Scan for the cell matching the given text and deliver its [x, y] coordinate at center. 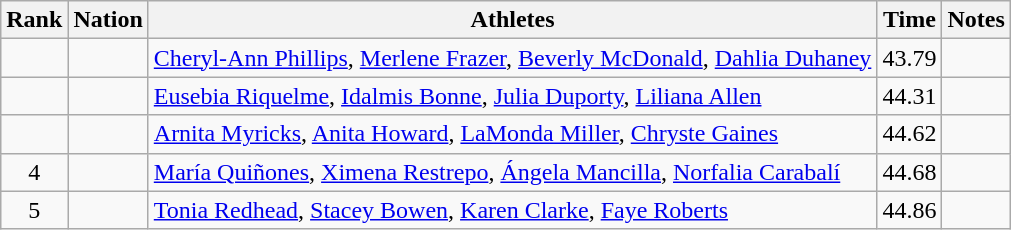
Nation [108, 20]
María Quiñones, Ximena Restrepo, Ángela Mancilla, Norfalia Carabalí [512, 172]
Time [910, 20]
43.79 [910, 58]
Cheryl-Ann Phillips, Merlene Frazer, Beverly McDonald, Dahlia Duhaney [512, 58]
Tonia Redhead, Stacey Bowen, Karen Clarke, Faye Roberts [512, 210]
Notes [976, 20]
44.62 [910, 134]
Eusebia Riquelme, Idalmis Bonne, Julia Duporty, Liliana Allen [512, 96]
44.31 [910, 96]
Athletes [512, 20]
44.68 [910, 172]
44.86 [910, 210]
Rank [34, 20]
4 [34, 172]
Arnita Myricks, Anita Howard, LaMonda Miller, Chryste Gaines [512, 134]
5 [34, 210]
